Provide the (x, y) coordinate of the cell's center where the given text is located.  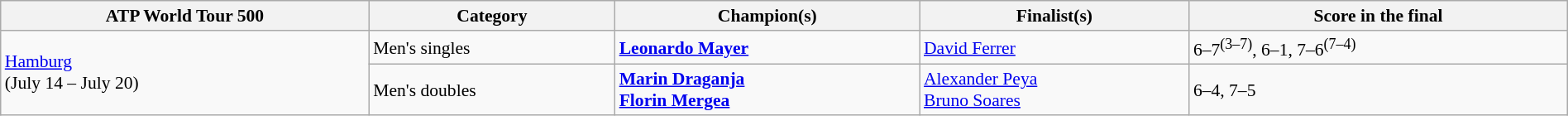
David Ferrer (1054, 48)
6–7(3–7), 6–1, 7–6(7–4) (1378, 48)
Hamburg(July 14 – July 20) (185, 73)
Category (491, 16)
Men's singles (491, 48)
6–4, 7–5 (1378, 89)
Alexander Peya Bruno Soares (1054, 89)
Men's doubles (491, 89)
Leonardo Mayer (767, 48)
Champion(s) (767, 16)
Finalist(s) (1054, 16)
Score in the final (1378, 16)
ATP World Tour 500 (185, 16)
Marin Draganja Florin Mergea (767, 89)
